Provide the [x, y] coordinate of the cell's center where the given text is located.  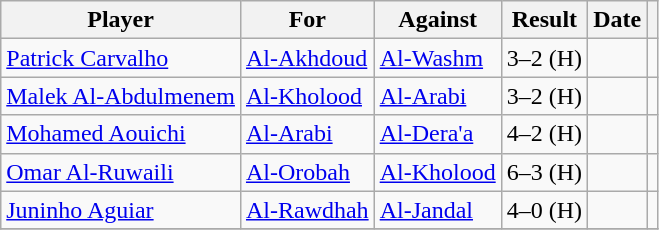
Al-Akhdoud [307, 58]
4–0 (H) [544, 210]
Juninho Aguiar [121, 210]
Patrick Carvalho [121, 58]
For [307, 20]
Player [121, 20]
Date [618, 20]
Al-Washm [438, 58]
Al-Rawdhah [307, 210]
Al-Dera'a [438, 134]
Against [438, 20]
6–3 (H) [544, 172]
Result [544, 20]
Al-Orobah [307, 172]
Al-Jandal [438, 210]
Mohamed Aouichi [121, 134]
Omar Al-Ruwaili [121, 172]
Malek Al-Abdulmenem [121, 96]
4–2 (H) [544, 134]
